Pinpoint the cell where the given text exists, returning its (x, y) midpoint coordinate. 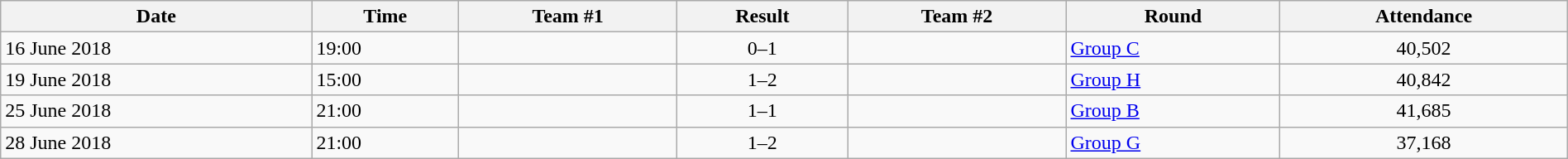
16 June 2018 (156, 48)
Date (156, 17)
Group C (1173, 48)
Attendance (1424, 17)
37,168 (1424, 142)
40,502 (1424, 48)
15:00 (385, 79)
19 June 2018 (156, 79)
Round (1173, 17)
19:00 (385, 48)
Group G (1173, 142)
Group H (1173, 79)
Result (762, 17)
Time (385, 17)
1–1 (762, 111)
41,685 (1424, 111)
Team #2 (957, 17)
28 June 2018 (156, 142)
0–1 (762, 48)
25 June 2018 (156, 111)
40,842 (1424, 79)
Group B (1173, 111)
Team #1 (568, 17)
